Capture the cell that displays the provided text and extract its (x, y) central coordinate. 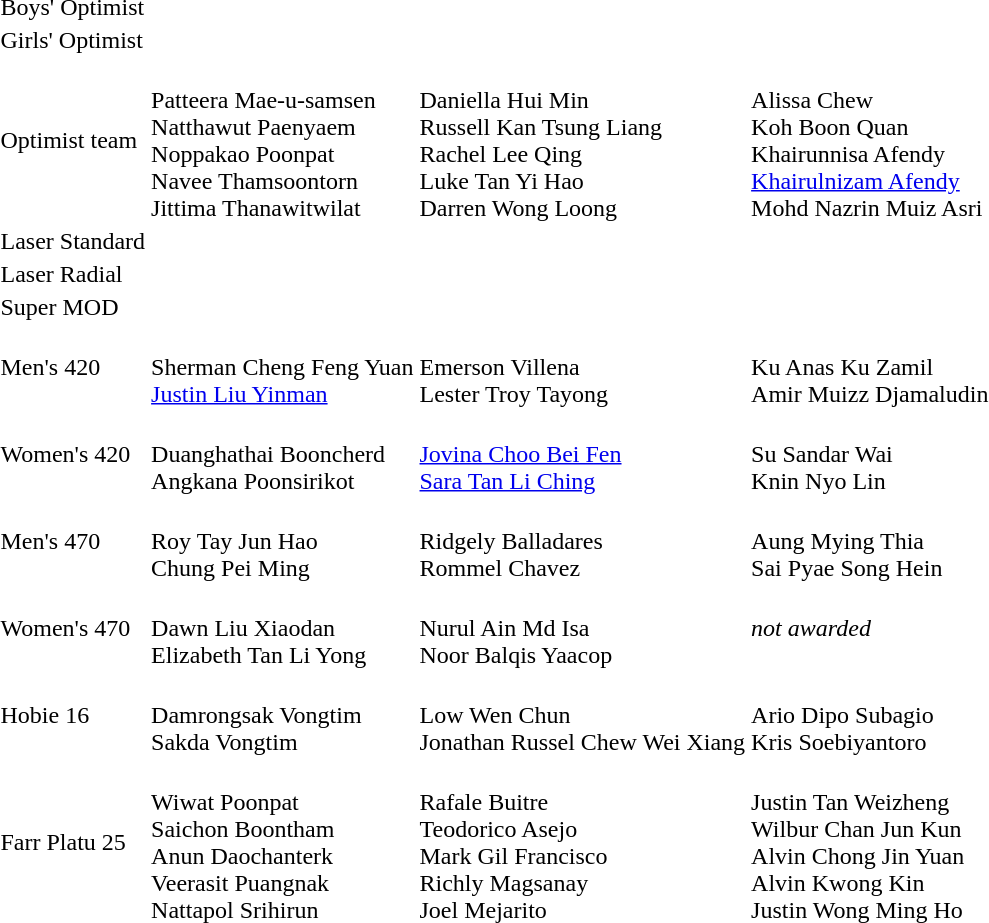
Ridgely BalladaresRommel Chavez (582, 541)
Duanghathai BooncherdAngkana Poonsirikot (282, 454)
Emerson VillenaLester Troy Tayong (582, 367)
Roy Tay Jun HaoChung Pei Ming (282, 541)
Low Wen ChunJonathan Russel Chew Wei Xiang (582, 715)
Nurul Ain Md IsaNoor Balqis Yaacop (582, 628)
Jovina Choo Bei FenSara Tan Li Ching (582, 454)
Dawn Liu XiaodanElizabeth Tan Li Yong (282, 628)
Damrongsak VongtimSakda Vongtim (282, 715)
Sherman Cheng Feng YuanJustin Liu Yinman (282, 367)
Daniella Hui MinRussell Kan Tsung LiangRachel Lee QingLuke Tan Yi HaoDarren Wong Loong (582, 140)
Patteera Mae-u-samsenNatthawut PaenyaemNoppakao PoonpatNavee ThamsoontornJittima Thanawitwilat (282, 140)
